Search for the cell housing the specified text and yield its [X, Y] center coordinate. 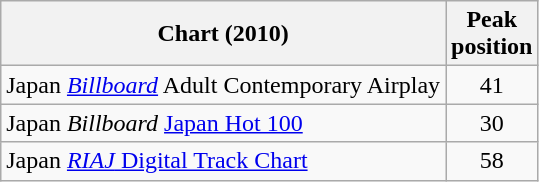
58 [492, 161]
Peakposition [492, 34]
Japan Billboard Adult Contemporary Airplay [224, 85]
Chart (2010) [224, 34]
Japan RIAJ Digital Track Chart [224, 161]
Japan Billboard Japan Hot 100 [224, 123]
30 [492, 123]
41 [492, 85]
